Provide the [x, y] coordinate of the cell's center where the given text is located.  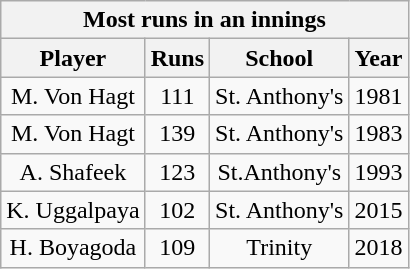
123 [177, 172]
K. Uggalpaya [73, 210]
1981 [378, 96]
Year [378, 58]
H. Boyagoda [73, 248]
Most runs in an innings [204, 20]
Trinity [280, 248]
Player [73, 58]
1983 [378, 134]
1993 [378, 172]
A. Shafeek [73, 172]
2018 [378, 248]
102 [177, 210]
109 [177, 248]
School [280, 58]
139 [177, 134]
Runs [177, 58]
St.Anthony's [280, 172]
111 [177, 96]
2015 [378, 210]
